From the cell containing the given text, extract its center point as [x, y] coordinate. 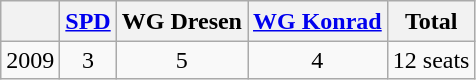
4 [318, 60]
SPD [88, 21]
Total [431, 21]
12 seats [431, 60]
2009 [30, 60]
5 [182, 60]
WG Konrad [318, 21]
3 [88, 60]
WG Dresen [182, 21]
